Identify which cell holds the provided text, then report its [X, Y] central coordinate. 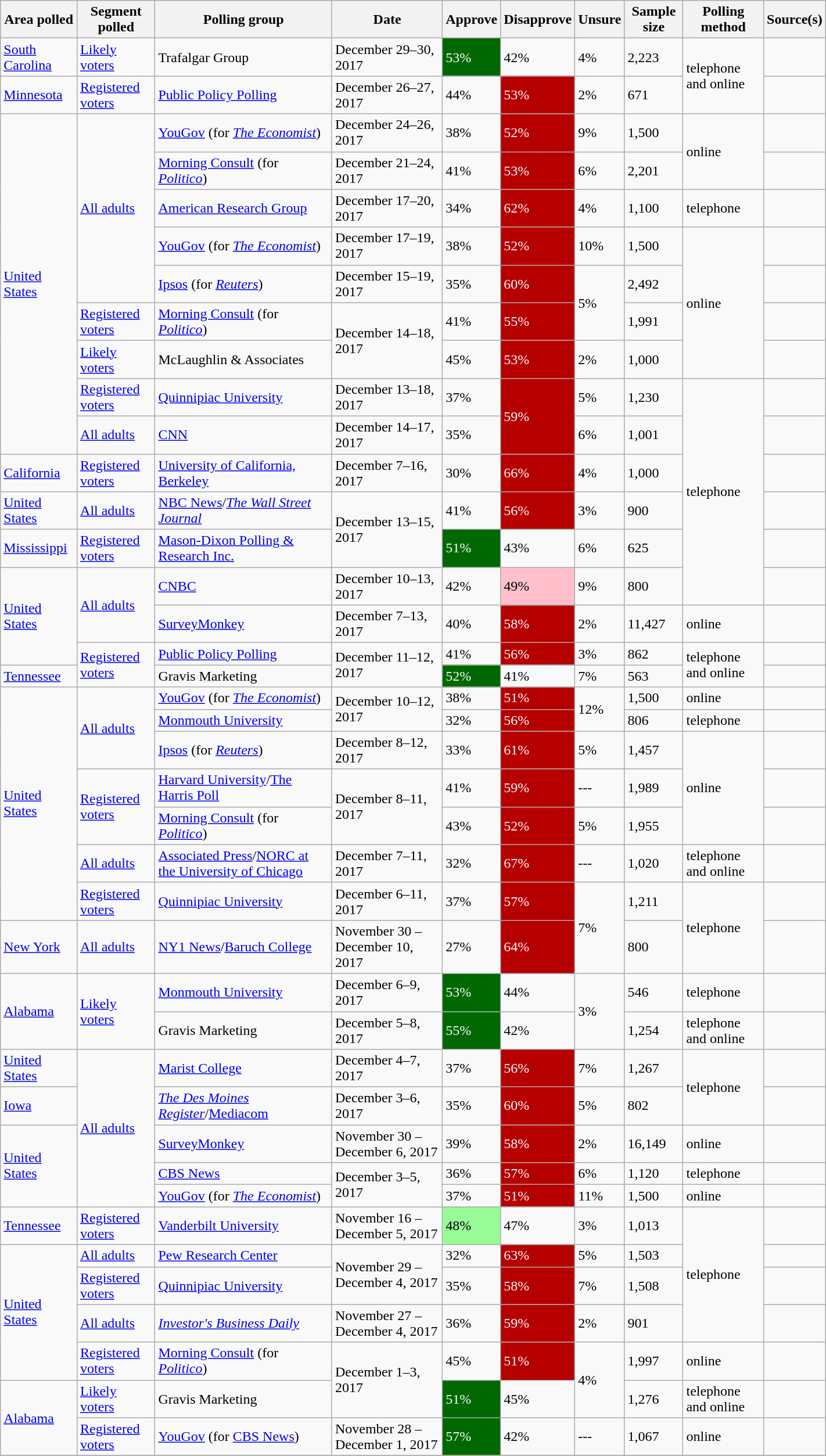
University of California, Berkeley [243, 473]
Area polled [39, 20]
Sample size [654, 20]
1,991 [654, 322]
YouGov (for CBS News) [243, 1437]
27% [472, 947]
December 8–11, 2017 [387, 807]
December 14–17, 2017 [387, 434]
33% [472, 750]
Marist College [243, 1069]
November 30 – December 6, 2017 [387, 1144]
December 8–12, 2017 [387, 750]
63% [538, 1256]
December 10–13, 2017 [387, 587]
48% [472, 1225]
Unsure [599, 20]
Polling group [243, 20]
64% [538, 947]
December 7–13, 2017 [387, 624]
2,492 [654, 283]
39% [472, 1144]
November 30 – December 10, 2017 [387, 947]
Mason-Dixon Polling & Research Inc. [243, 548]
Date [387, 20]
Trafalgar Group [243, 57]
Source(s) [795, 20]
47% [538, 1225]
December 4–7, 2017 [387, 1069]
Iowa [39, 1106]
Vanderbilt University [243, 1225]
December 14–18, 2017 [387, 340]
New York [39, 947]
563 [654, 676]
34% [472, 208]
1,267 [654, 1069]
1,211 [654, 901]
CNBC [243, 587]
December 3–6, 2017 [387, 1106]
American Research Group [243, 208]
Disapprove [538, 20]
16,149 [654, 1144]
1,276 [654, 1399]
1,955 [654, 826]
1,020 [654, 863]
901 [654, 1323]
1,989 [654, 788]
12% [599, 709]
Harvard University/The Harris Poll [243, 788]
40% [472, 624]
49% [538, 587]
1,230 [654, 397]
862 [654, 654]
December 13–15, 2017 [387, 530]
Mississippi [39, 548]
671 [654, 95]
Approve [472, 20]
1,100 [654, 208]
December 7–11, 2017 [387, 863]
Investor's Business Daily [243, 1323]
December 5–8, 2017 [387, 1030]
NBC News/The Wall Street Journal [243, 511]
900 [654, 511]
2,223 [654, 57]
61% [538, 750]
CBS News [243, 1174]
1,503 [654, 1256]
December 6–9, 2017 [387, 992]
1,001 [654, 434]
November 16 – December 5, 2017 [387, 1225]
Minnesota [39, 95]
1,013 [654, 1225]
30% [472, 473]
66% [538, 473]
December 11–12, 2017 [387, 665]
CNN [243, 434]
December 6–11, 2017 [387, 901]
McLaughlin & Associates [243, 359]
December 26–27, 2017 [387, 95]
10% [599, 246]
11% [599, 1196]
December 24–26, 2017 [387, 132]
11,427 [654, 624]
1,067 [654, 1437]
Polling method [724, 20]
1,997 [654, 1361]
806 [654, 720]
December 7–16, 2017 [387, 473]
December 1–3, 2017 [387, 1380]
November 29 – December 4, 2017 [387, 1274]
62% [538, 208]
The Des Moines Register/Mediacom [243, 1106]
December 13–18, 2017 [387, 397]
67% [538, 863]
December 21–24, 2017 [387, 171]
NY1 News/Baruch College [243, 947]
625 [654, 548]
Pew Research Center [243, 1256]
1,120 [654, 1174]
802 [654, 1106]
Segment polled [116, 20]
1,254 [654, 1030]
546 [654, 992]
South Carolina [39, 57]
December 10–12, 2017 [387, 709]
December 3–5, 2017 [387, 1185]
December 29–30, 2017 [387, 57]
1,508 [654, 1286]
November 28 – December 1, 2017 [387, 1437]
December 15–19, 2017 [387, 283]
2,201 [654, 171]
December 17–19, 2017 [387, 246]
1,457 [654, 750]
Associated Press/NORC at the University of Chicago [243, 863]
December 17–20, 2017 [387, 208]
November 27 – December 4, 2017 [387, 1323]
California [39, 473]
